Scan for the cell matching the given text and deliver its [x, y] coordinate at center. 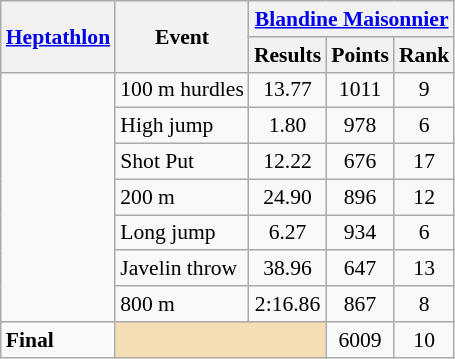
676 [360, 162]
Heptathlon [58, 36]
13.77 [288, 90]
200 m [182, 197]
934 [360, 233]
2:16.86 [288, 304]
800 m [182, 304]
Javelin throw [182, 269]
10 [424, 340]
6009 [360, 340]
9 [424, 90]
38.96 [288, 269]
High jump [182, 126]
647 [360, 269]
Blandine Maisonnier [352, 19]
Results [288, 55]
Final [58, 340]
Points [360, 55]
17 [424, 162]
13 [424, 269]
896 [360, 197]
1011 [360, 90]
8 [424, 304]
Shot Put [182, 162]
12 [424, 197]
Event [182, 36]
100 m hurdles [182, 90]
12.22 [288, 162]
978 [360, 126]
Rank [424, 55]
24.90 [288, 197]
1.80 [288, 126]
867 [360, 304]
6.27 [288, 233]
Long jump [182, 233]
